Provide the [X, Y] coordinate of the cell's center where the given text is located.  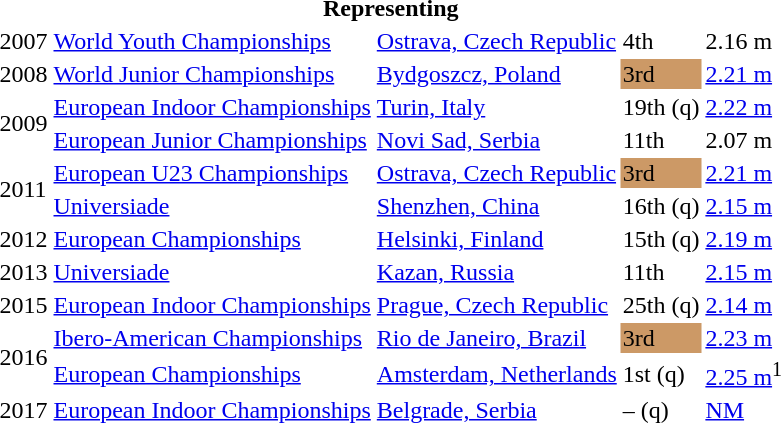
Helsinki, Finland [496, 239]
1st (q) [661, 374]
World Junior Championships [212, 74]
Kazan, Russia [496, 272]
25th (q) [661, 305]
Ibero-American Championships [212, 338]
19th (q) [661, 107]
Turin, Italy [496, 107]
World Youth Championships [212, 41]
Prague, Czech Republic [496, 305]
Bydgoszcz, Poland [496, 74]
15th (q) [661, 239]
Shenzhen, China [496, 206]
16th (q) [661, 206]
4th [661, 41]
Rio de Janeiro, Brazil [496, 338]
Novi Sad, Serbia [496, 140]
European U23 Championships [212, 173]
European Junior Championships [212, 140]
Amsterdam, Netherlands [496, 374]
